Output the [X, Y] coordinate of the center of the cell containing the given text.  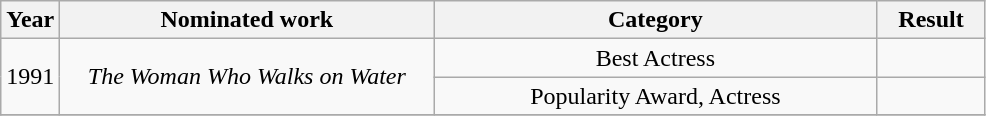
Best Actress [656, 58]
Nominated work [247, 20]
Result [931, 20]
Category [656, 20]
Popularity Award, Actress [656, 96]
Year [30, 20]
1991 [30, 77]
The Woman Who Walks on Water [247, 77]
